For the text-containing cell, return its midpoint in [x, y] coordinate format. 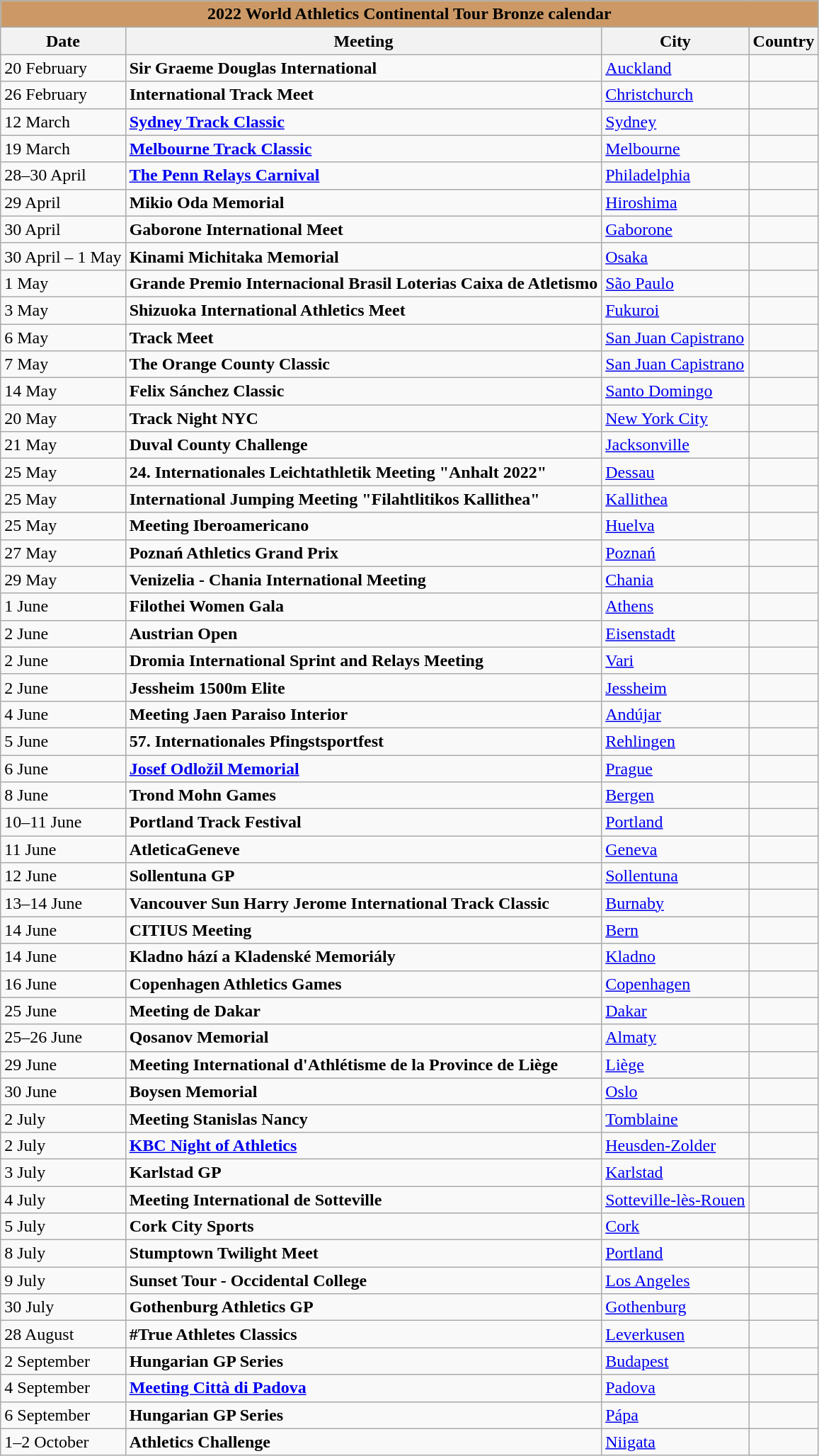
Tomblaine [675, 1118]
Gothenburg [675, 1307]
30 July [63, 1307]
2 September [63, 1361]
Meeting Stanislas Nancy [364, 1118]
Sotteville-lès-Rouen [675, 1200]
Chania [675, 580]
Portland Track Festival [364, 822]
Melbourne [675, 149]
12 March [63, 122]
Bergen [675, 796]
3 May [63, 310]
16 June [63, 984]
Padova [675, 1388]
Qosanov Memorial [364, 1038]
Christchurch [675, 95]
30 April – 1 May [63, 256]
Meeting Città di Padova [364, 1388]
KBC Night of Athletics [364, 1145]
Osaka [675, 256]
Andújar [675, 714]
3 July [63, 1172]
Kladno hází a Kladenské Memoriály [364, 957]
New York City [675, 418]
Track Meet [364, 338]
Kladno [675, 957]
Auckland [675, 68]
19 March [63, 149]
Karlstad GP [364, 1172]
27 May [63, 553]
Felix Sánchez Classic [364, 391]
28 August [63, 1334]
Rehlingen [675, 741]
Bern [675, 930]
7 May [63, 365]
4 June [63, 714]
Los Angeles [675, 1280]
Cork [675, 1227]
Dromia International Sprint and Relays Meeting [364, 660]
Leverkusen [675, 1334]
Melbourne Track Classic [364, 149]
11 June [63, 849]
The Orange County Classic [364, 365]
Pápa [675, 1415]
Philadelphia [675, 176]
Sollentuna [675, 876]
Niigata [675, 1442]
Meeting International de Sotteville [364, 1200]
Gaborone International Meet [364, 229]
Sir Graeme Douglas International [364, 68]
CITIUS Meeting [364, 930]
Trond Mohn Games [364, 796]
6 September [63, 1415]
Meeting [364, 41]
30 June [63, 1091]
4 September [63, 1388]
2022 World Athletics Continental Tour Bronze calendar [409, 14]
8 June [63, 796]
21 May [63, 445]
Vari [675, 660]
Fukuroi [675, 310]
Sunset Tour - Occidental College [364, 1280]
Date [63, 41]
Eisenstadt [675, 634]
Boysen Memorial [364, 1091]
#True Athletes Classics [364, 1334]
28–30 April [63, 176]
Kinami Michitaka Memorial [364, 256]
Jessheim [675, 687]
Sydney Track Classic [364, 122]
6 May [63, 338]
1–2 October [63, 1442]
Meeting Iberoamericano [364, 526]
26 February [63, 95]
Copenhagen Athletics Games [364, 984]
AtleticaGeneve [364, 849]
Shizuoka International Athletics Meet [364, 310]
30 April [63, 229]
Filothei Women Gala [364, 607]
Copenhagen [675, 984]
Venizelia - Chania International Meeting [364, 580]
20 February [63, 68]
Burnaby [675, 903]
Vancouver Sun Harry Jerome International Track Classic [364, 903]
Poznań Athletics Grand Prix [364, 553]
1 June [63, 607]
9 July [63, 1280]
Dakar [675, 1011]
Dessau [675, 472]
Almaty [675, 1038]
Gaborone [675, 229]
29 April [63, 202]
Grande Premio Internacional Brasil Loterias Caixa de Atletismo [364, 283]
The Penn Relays Carnival [364, 176]
25 June [63, 1011]
1 May [63, 283]
City [675, 41]
13–14 June [63, 903]
Mikio Oda Memorial [364, 202]
Hiroshima [675, 202]
6 June [63, 768]
Meeting de Dakar [364, 1011]
Kallithea [675, 499]
57. Internationales Pfingstsportfest [364, 741]
Huelva [675, 526]
Cork City Sports [364, 1227]
20 May [63, 418]
Jacksonville [675, 445]
5 June [63, 741]
Jessheim 1500m Elite [364, 687]
Austrian Open [364, 634]
24. Internationales Leichtathletik Meeting "Anhalt 2022" [364, 472]
Sollentuna GP [364, 876]
Gothenburg Athletics GP [364, 1307]
Meeting International d'Athlétisme de la Province de Liège [364, 1065]
Geneva [675, 849]
Athens [675, 607]
Prague [675, 768]
Santo Domingo [675, 391]
Country [784, 41]
5 July [63, 1227]
Josef Odložil Memorial [364, 768]
10–11 June [63, 822]
Stumptown Twilight Meet [364, 1254]
Duval County Challenge [364, 445]
Heusden-Zolder [675, 1145]
8 July [63, 1254]
Athletics Challenge [364, 1442]
4 July [63, 1200]
Liège [675, 1065]
International Track Meet [364, 95]
Sydney [675, 122]
12 June [63, 876]
29 June [63, 1065]
25–26 June [63, 1038]
Oslo [675, 1091]
São Paulo [675, 283]
Karlstad [675, 1172]
Meeting Jaen Paraiso Interior [364, 714]
29 May [63, 580]
Budapest [675, 1361]
14 May [63, 391]
Track Night NYC [364, 418]
International Jumping Meeting "Filahtlitikos Kallithea" [364, 499]
Poznań [675, 553]
